Return (x, y) of the center of cell containing provided text 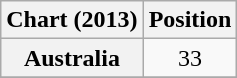
Position (190, 20)
33 (190, 58)
Australia (72, 58)
Chart (2013) (72, 20)
